Find where the given text appears and provide that cell's center as [X, Y] coordinate. 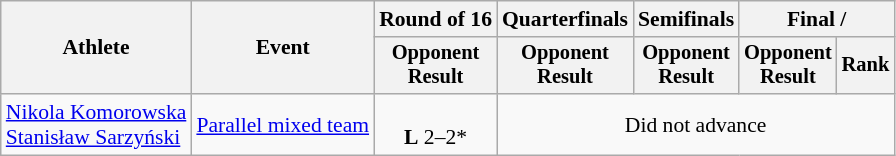
Final / [816, 19]
Rank [866, 66]
Semifinals [686, 19]
Did not advance [696, 124]
Parallel mixed team [282, 124]
L 2–2* [436, 124]
Athlete [96, 48]
Event [282, 48]
Nikola KomorowskaStanisław Sarzyński [96, 124]
Round of 16 [436, 19]
Quarterfinals [565, 19]
